Capture the cell that displays the provided text and extract its (x, y) central coordinate. 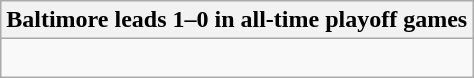
Baltimore leads 1–0 in all-time playoff games (237, 20)
